Search for the cell housing the specified text and yield its (X, Y) center coordinate. 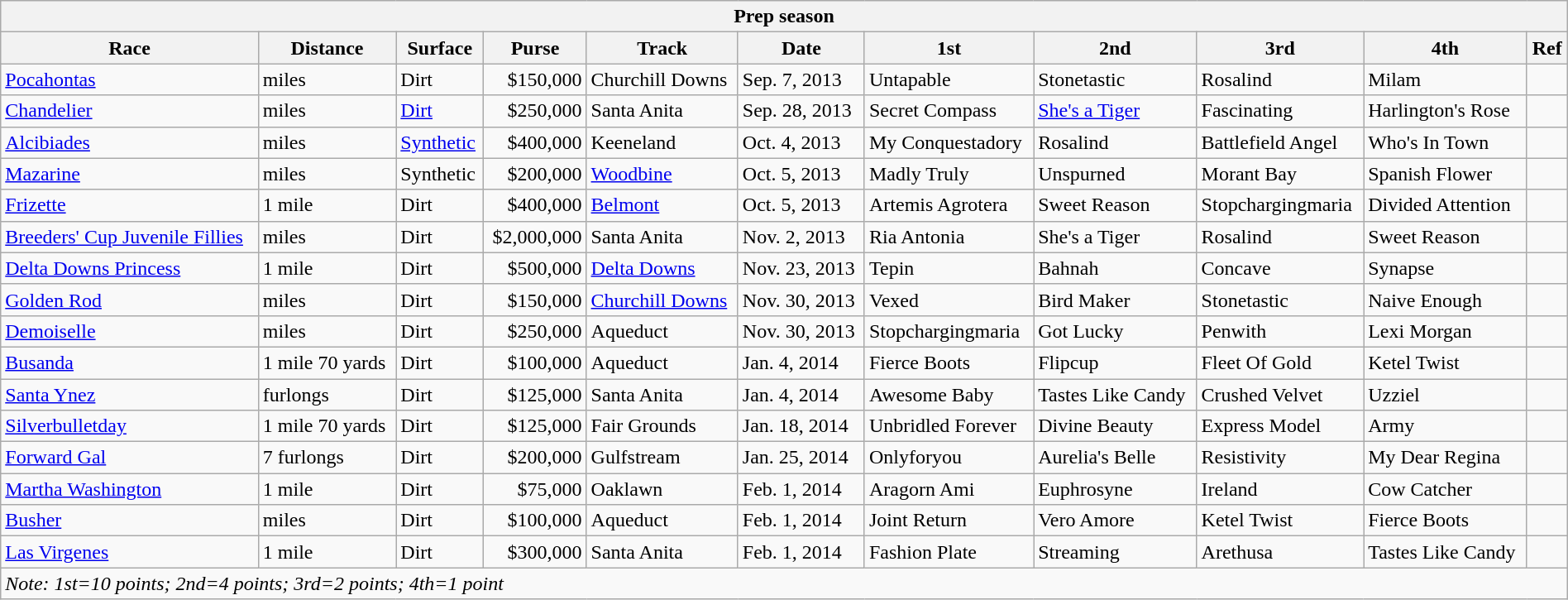
Silverbulletday (130, 426)
Gulfstream (662, 458)
$2,000,000 (535, 237)
Ref (1546, 48)
Milam (1446, 79)
Sep. 28, 2013 (801, 111)
Distance (327, 48)
Vexed (949, 300)
Mazarine (130, 174)
Golden Rod (130, 300)
Unbridled Forever (949, 426)
My Conquestadory (949, 142)
Delta Downs Princess (130, 268)
Fascinating (1280, 111)
Untapable (949, 79)
1st (949, 48)
Busher (130, 521)
Pocahontas (130, 79)
Busanda (130, 362)
Nov. 2, 2013 (801, 237)
Date (801, 48)
Oct. 4, 2013 (801, 142)
Frizette (130, 205)
Madly Truly (949, 174)
furlongs (327, 395)
Fair Grounds (662, 426)
Purse (535, 48)
Express Model (1280, 426)
Woodbine (662, 174)
Who's In Town (1446, 142)
Lexi Morgan (1446, 331)
Belmont (662, 205)
3rd (1280, 48)
Aragorn Ami (949, 489)
Alcibiades (130, 142)
Bird Maker (1115, 300)
Keeneland (662, 142)
Battlefield Angel (1280, 142)
Euphrosyne (1115, 489)
$500,000 (535, 268)
Surface (440, 48)
Uzziel (1446, 395)
Prep season (784, 17)
Resistivity (1280, 458)
Spanish Flower (1446, 174)
Santa Ynez (130, 395)
2nd (1115, 48)
Arethusa (1280, 552)
Cow Catcher (1446, 489)
Las Virgenes (130, 552)
Army (1446, 426)
Awesome Baby (949, 395)
Track (662, 48)
Divided Attention (1446, 205)
Ria Antonia (949, 237)
Ireland (1280, 489)
Joint Return (949, 521)
Aurelia's Belle (1115, 458)
Jan. 25, 2014 (801, 458)
My Dear Regina (1446, 458)
Race (130, 48)
Streaming (1115, 552)
Harlington's Rose (1446, 111)
Tepin (949, 268)
Fashion Plate (949, 552)
Note: 1st=10 points; 2nd=4 points; 3rd=2 points; 4th=1 point (784, 583)
Secret Compass (949, 111)
Flipcup (1115, 362)
Bahnah (1115, 268)
Chandelier (130, 111)
Oaklawn (662, 489)
Penwith (1280, 331)
Breeders' Cup Juvenile Fillies (130, 237)
Demoiselle (130, 331)
Unspurned (1115, 174)
Nov. 23, 2013 (801, 268)
Got Lucky (1115, 331)
$75,000 (535, 489)
Onlyforyou (949, 458)
Martha Washington (130, 489)
Divine Beauty (1115, 426)
Fleet Of Gold (1280, 362)
$300,000 (535, 552)
7 furlongs (327, 458)
Jan. 18, 2014 (801, 426)
Delta Downs (662, 268)
Sep. 7, 2013 (801, 79)
Crushed Velvet (1280, 395)
Synapse (1446, 268)
Vero Amore (1115, 521)
Forward Gal (130, 458)
Concave (1280, 268)
Artemis Agrotera (949, 205)
4th (1446, 48)
Morant Bay (1280, 174)
Naive Enough (1446, 300)
